Determine the [x, y] coordinate at the center of the cell enclosing the given text.  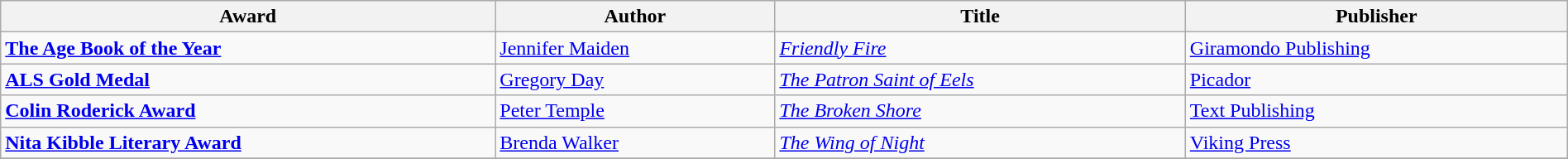
The Wing of Night [980, 142]
Viking Press [1376, 142]
Jennifer Maiden [635, 48]
Text Publishing [1376, 111]
The Patron Saint of Eels [980, 79]
Colin Roderick Award [248, 111]
ALS Gold Medal [248, 79]
Title [980, 17]
Nita Kibble Literary Award [248, 142]
The Age Book of the Year [248, 48]
Friendly Fire [980, 48]
Picador [1376, 79]
Publisher [1376, 17]
Award [248, 17]
Peter Temple [635, 111]
Brenda Walker [635, 142]
Gregory Day [635, 79]
Giramondo Publishing [1376, 48]
Author [635, 17]
The Broken Shore [980, 111]
